Locate the cell with the specified text and output its (x, y) center coordinate. 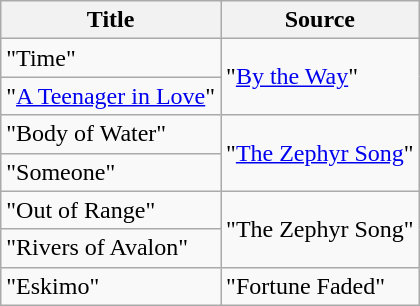
"By the Way" (320, 77)
"Rivers of Avalon" (111, 248)
"Eskimo" (111, 286)
"A Teenager in Love" (111, 96)
"Out of Range" (111, 210)
"Someone" (111, 172)
"Body of Water" (111, 134)
"Fortune Faded" (320, 286)
Title (111, 20)
"Time" (111, 58)
Source (320, 20)
